From the cell containing the given text, extract its center point as [X, Y] coordinate. 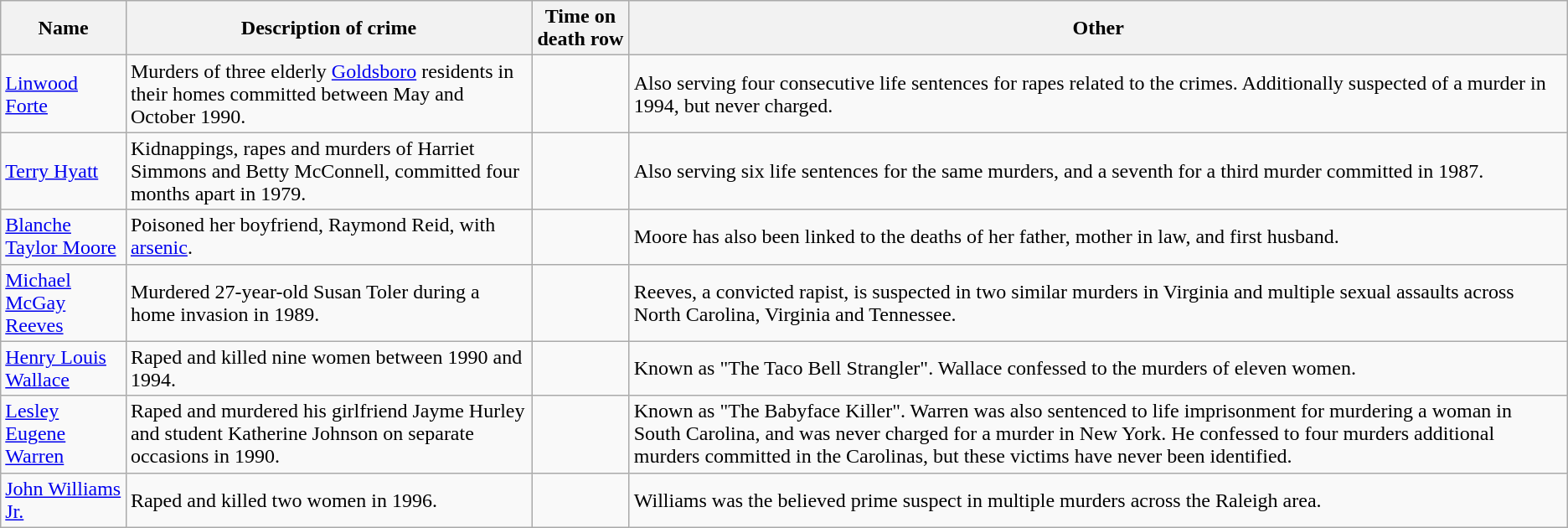
Also serving four consecutive life sentences for rapes related to the crimes. Additionally suspected of a murder in 1994, but never charged. [1098, 94]
Henry Louis Wallace [64, 369]
Murders of three elderly Goldsboro residents in their homes committed between May and October 1990. [328, 94]
Linwood Forte [64, 94]
Raped and killed two women in 1996. [328, 500]
Name [64, 28]
Raped and murdered his girlfriend Jayme Hurley and student Katherine Johnson on separate occasions in 1990. [328, 434]
Murdered 27-year-old Susan Toler during a home invasion in 1989. [328, 303]
Also serving six life sentences for the same murders, and a seventh for a third murder committed in 1987. [1098, 171]
Description of crime [328, 28]
Lesley Eugene Warren [64, 434]
Raped and killed nine women between 1990 and 1994. [328, 369]
Other [1098, 28]
Terry Hyatt [64, 171]
Time on death row [580, 28]
John Williams Jr. [64, 500]
Blanche Taylor Moore [64, 236]
Michael McGay Reeves [64, 303]
Poisoned her boyfriend, Raymond Reid, with arsenic. [328, 236]
Known as "The Taco Bell Strangler". Wallace confessed to the murders of eleven women. [1098, 369]
Kidnappings, rapes and murders of Harriet Simmons and Betty McConnell, committed four months apart in 1979. [328, 171]
Moore has also been linked to the deaths of her father, mother in law, and first husband. [1098, 236]
Williams was the believed prime suspect in multiple murders across the Raleigh area. [1098, 500]
